Search for the cell housing the specified text and yield its (X, Y) center coordinate. 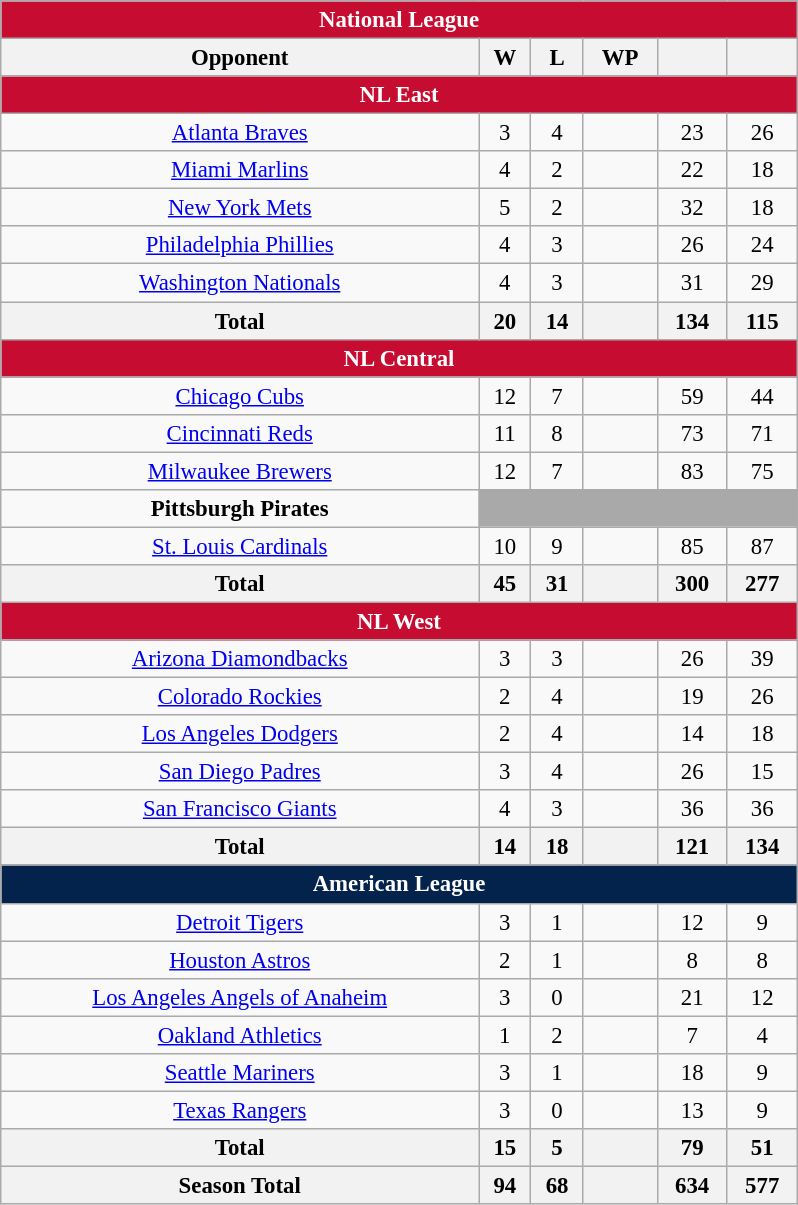
22 (692, 170)
Texas Rangers (240, 1110)
20 (505, 321)
Los Angeles Dodgers (240, 734)
St. Louis Cardinals (240, 546)
11 (505, 433)
Cincinnati Reds (240, 433)
94 (505, 1185)
83 (692, 471)
277 (762, 584)
Seattle Mariners (240, 1072)
Houston Astros (240, 960)
85 (692, 546)
Miami Marlins (240, 170)
NL Central (399, 358)
NL East (399, 95)
Arizona Diamondbacks (240, 659)
577 (762, 1185)
19 (692, 696)
NL West (399, 621)
Opponent (240, 57)
Season Total (240, 1185)
24 (762, 245)
79 (692, 1148)
WP (620, 57)
National League (399, 20)
29 (762, 283)
634 (692, 1185)
51 (762, 1148)
American League (399, 884)
13 (692, 1110)
Colorado Rockies (240, 696)
300 (692, 584)
W (505, 57)
59 (692, 396)
Detroit Tigers (240, 922)
44 (762, 396)
45 (505, 584)
San Francisco Giants (240, 809)
Chicago Cubs (240, 396)
Pittsburgh Pirates (240, 508)
Philadelphia Phillies (240, 245)
87 (762, 546)
21 (692, 997)
121 (692, 847)
23 (692, 133)
Atlanta Braves (240, 133)
68 (557, 1185)
39 (762, 659)
32 (692, 208)
Washington Nationals (240, 283)
San Diego Padres (240, 772)
Milwaukee Brewers (240, 471)
75 (762, 471)
Los Angeles Angels of Anaheim (240, 997)
Oakland Athletics (240, 1035)
New York Mets (240, 208)
71 (762, 433)
10 (505, 546)
115 (762, 321)
73 (692, 433)
L (557, 57)
